Identify which cell holds the provided text, then report its (x, y) central coordinate. 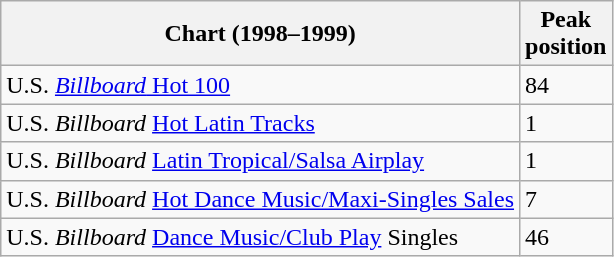
84 (566, 85)
U.S. Billboard Hot 100 (260, 85)
46 (566, 237)
7 (566, 199)
U.S. Billboard Hot Latin Tracks (260, 123)
U.S. Billboard Hot Dance Music/Maxi-Singles Sales (260, 199)
U.S. Billboard Latin Tropical/Salsa Airplay (260, 161)
Peakposition (566, 34)
Chart (1998–1999) (260, 34)
U.S. Billboard Dance Music/Club Play Singles (260, 237)
